Return [x, y] of the center of cell containing provided text 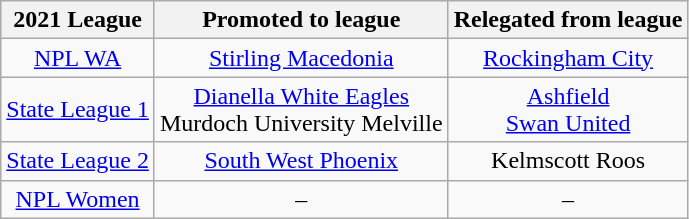
Stirling Macedonia [301, 58]
State League 2 [78, 161]
Kelmscott Roos [568, 161]
Promoted to league [301, 20]
NPL Women [78, 199]
State League 1 [78, 110]
2021 League [78, 20]
NPL WA [78, 58]
Dianella White EaglesMurdoch University Melville [301, 110]
Rockingham City [568, 58]
AshfieldSwan United [568, 110]
South West Phoenix [301, 161]
Relegated from league [568, 20]
